Return [X, Y] of the center of cell containing provided text 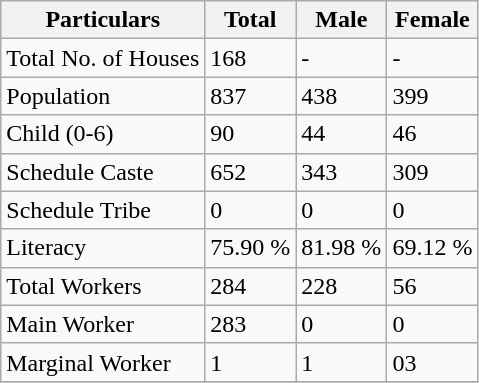
652 [250, 172]
309 [432, 172]
Total Workers [103, 286]
Literacy [103, 248]
Marginal Worker [103, 362]
168 [250, 58]
03 [432, 362]
837 [250, 96]
Female [432, 20]
284 [250, 286]
Total No. of Houses [103, 58]
228 [342, 286]
Main Worker [103, 324]
Male [342, 20]
75.90 % [250, 248]
46 [432, 134]
Schedule Caste [103, 172]
Population [103, 96]
Total [250, 20]
56 [432, 286]
Child (0-6) [103, 134]
283 [250, 324]
Particulars [103, 20]
90 [250, 134]
44 [342, 134]
343 [342, 172]
438 [342, 96]
69.12 % [432, 248]
399 [432, 96]
Schedule Tribe [103, 210]
81.98 % [342, 248]
